From the cell containing the given text, extract its center point as [X, Y] coordinate. 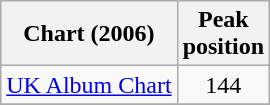
144 [223, 85]
Chart (2006) [89, 34]
UK Album Chart [89, 85]
Peakposition [223, 34]
